Provide the [X, Y] coordinate of the cell's center where the given text is located.  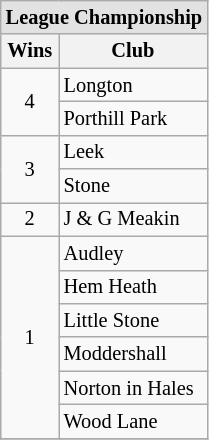
2 [30, 219]
Club [133, 51]
Hem Heath [133, 287]
Audley [133, 253]
1 [30, 337]
Stone [133, 186]
Porthill Park [133, 118]
Wins [30, 51]
Longton [133, 85]
3 [30, 168]
Leek [133, 152]
Norton in Hales [133, 388]
Wood Lane [133, 421]
League Championship [104, 17]
4 [30, 102]
Moddershall [133, 354]
Little Stone [133, 320]
J & G Meakin [133, 219]
